Extract the [X, Y] coordinate from the center of the cell holding the provided text.  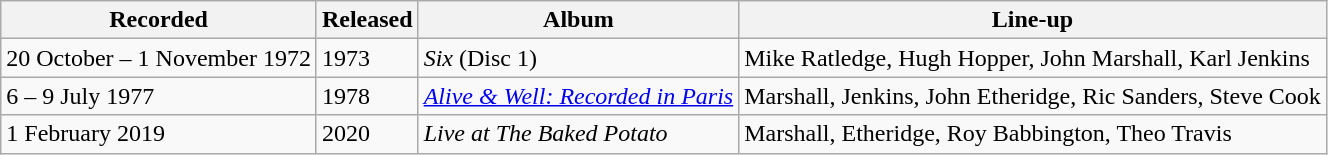
6 – 9 July 1977 [159, 96]
Alive & Well: Recorded in Paris [578, 96]
1 February 2019 [159, 134]
Album [578, 20]
2020 [367, 134]
Marshall, Etheridge, Roy Babbington, Theo Travis [1033, 134]
Marshall, Jenkins, John Etheridge, Ric Sanders, Steve Cook [1033, 96]
Recorded [159, 20]
Released [367, 20]
Line-up [1033, 20]
Live at The Baked Potato [578, 134]
Mike Ratledge, Hugh Hopper, John Marshall, Karl Jenkins [1033, 58]
1973 [367, 58]
20 October – 1 November 1972 [159, 58]
1978 [367, 96]
Six (Disc 1) [578, 58]
